From the cell containing the given text, extract its center point as (X, Y) coordinate. 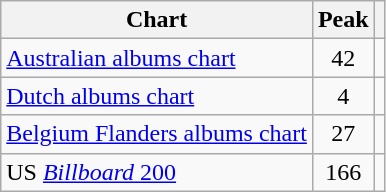
Australian albums chart (157, 58)
27 (343, 134)
Belgium Flanders albums chart (157, 134)
166 (343, 172)
US Billboard 200 (157, 172)
4 (343, 96)
42 (343, 58)
Dutch albums chart (157, 96)
Peak (343, 20)
Chart (157, 20)
